Provide the [X, Y] coordinate of the cell's center where the given text is located.  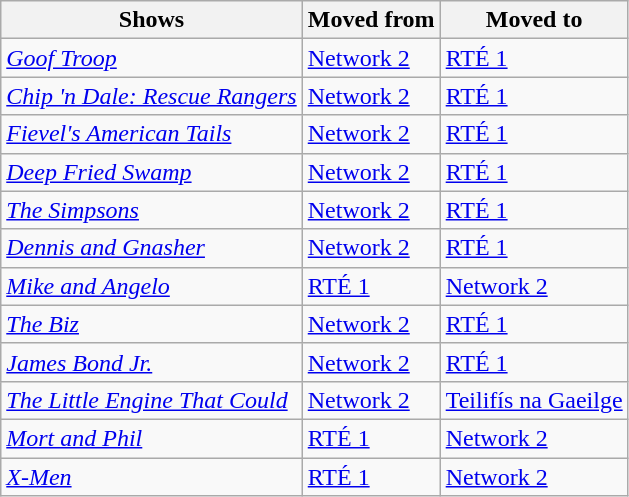
James Bond Jr. [152, 362]
Mort and Phil [152, 438]
Chip 'n Dale: Rescue Rangers [152, 96]
Deep Fried Swamp [152, 172]
The Little Engine That Could [152, 400]
Moved from [371, 20]
Fievel's American Tails [152, 134]
Goof Troop [152, 58]
Teilifís na Gaeilge [534, 400]
Mike and Angelo [152, 286]
Dennis and Gnasher [152, 248]
The Biz [152, 324]
Moved to [534, 20]
The Simpsons [152, 210]
X-Men [152, 477]
Shows [152, 20]
